Search for the cell housing the specified text and yield its (X, Y) center coordinate. 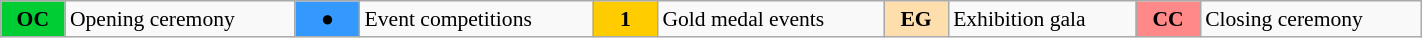
● (327, 19)
OC (33, 19)
Closing ceremony (1310, 19)
Gold medal events (770, 19)
1 (625, 19)
Opening ceremony (180, 19)
CC (1168, 19)
EG (916, 19)
Exhibition gala (1042, 19)
Event competitions (477, 19)
